Provide the (x, y) coordinate of the cell's center where the given text is located.  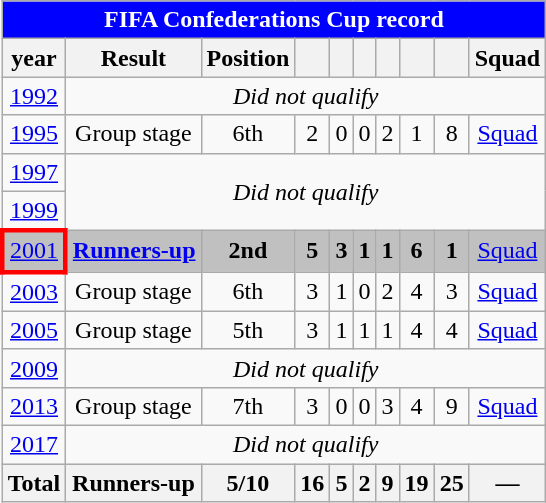
6 (416, 252)
1992 (34, 96)
Total (34, 483)
8 (452, 134)
1995 (34, 134)
1999 (34, 211)
Result (134, 58)
25 (452, 483)
— (507, 483)
1997 (34, 172)
Position (248, 58)
5th (248, 330)
year (34, 58)
2013 (34, 406)
16 (312, 483)
5/10 (248, 483)
2003 (34, 292)
7th (248, 406)
2005 (34, 330)
2009 (34, 368)
2017 (34, 444)
2001 (34, 252)
FIFA Confederations Cup record (274, 20)
2nd (248, 252)
19 (416, 483)
